Search for the cell housing the specified text and yield its [x, y] center coordinate. 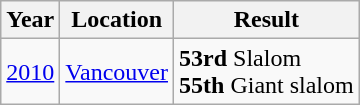
Vancouver [117, 72]
Location [117, 20]
53rd Slalom 55th Giant slalom [267, 72]
Result [267, 20]
Year [30, 20]
2010 [30, 72]
